Locate the cell with the specified text and output its [X, Y] center coordinate. 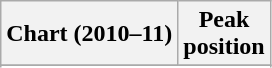
Peakposition [224, 34]
Chart (2010–11) [90, 34]
